For the text-containing cell, return its midpoint in [X, Y] coordinate format. 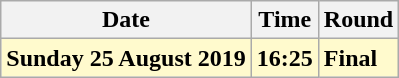
Time [284, 20]
16:25 [284, 58]
Final [358, 58]
Sunday 25 August 2019 [126, 58]
Date [126, 20]
Round [358, 20]
